Locate the cell with the specified text and output its [X, Y] center coordinate. 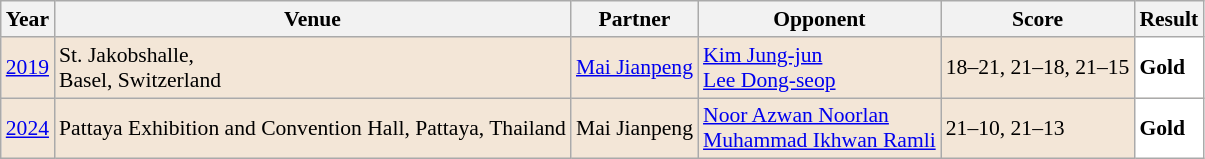
Year [28, 19]
Result [1168, 19]
Opponent [820, 19]
Score [1038, 19]
Venue [312, 19]
2019 [28, 68]
St. Jakobshalle,Basel, Switzerland [312, 68]
Partner [634, 19]
2024 [28, 128]
18–21, 21–18, 21–15 [1038, 68]
Kim Jung-jun Lee Dong-seop [820, 68]
Noor Azwan Noorlan Muhammad Ikhwan Ramli [820, 128]
21–10, 21–13 [1038, 128]
Pattaya Exhibition and Convention Hall, Pattaya, Thailand [312, 128]
